Return the (X, Y) coordinate for the center point of the cell that contains the specified text.  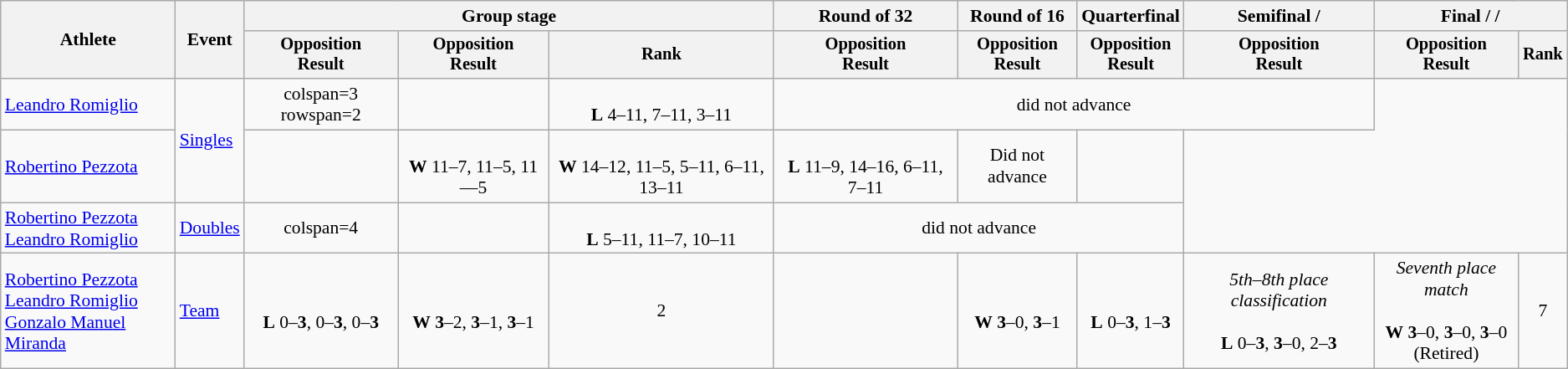
W 3–2, 3–1, 3–1 (473, 311)
Round of 16 (1018, 16)
L 5–11, 11–7, 10–11 (661, 228)
Final / / (1470, 16)
Group stage (509, 16)
colspan=4 (321, 228)
W 14–12, 11–5, 5–11, 6–11, 13–11 (661, 167)
5th–8th place classificationL 0–3, 3–0, 2–3 (1279, 311)
Seventh place matchW 3–0, 3–0, 3–0(Retired) (1447, 311)
Robertino PezzotaLeandro RomiglioGonzalo Manuel Miranda (89, 311)
colspan=3 rowspan=2 (321, 104)
Singles (210, 141)
Robertino PezzotaLeandro Romiglio (89, 228)
7 (1543, 311)
Robertino Pezzota (89, 167)
L 0–3, 0–3, 0–3 (321, 311)
W 11–7, 11–5, 11—5 (473, 167)
L 0–3, 1–3 (1131, 311)
Doubles (210, 228)
L 11–9, 14–16, 6–11, 7–11 (865, 167)
2 (661, 311)
Team (210, 311)
Did not advance (1018, 167)
Event (210, 40)
Athlete (89, 40)
Round of 32 (865, 16)
Semifinal / (1279, 16)
W 3–0, 3–1 (1018, 311)
Leandro Romiglio (89, 104)
Quarterfinal (1131, 16)
L 4–11, 7–11, 3–11 (661, 104)
